Determine the (X, Y) coordinate at the center of the cell enclosing the given text.  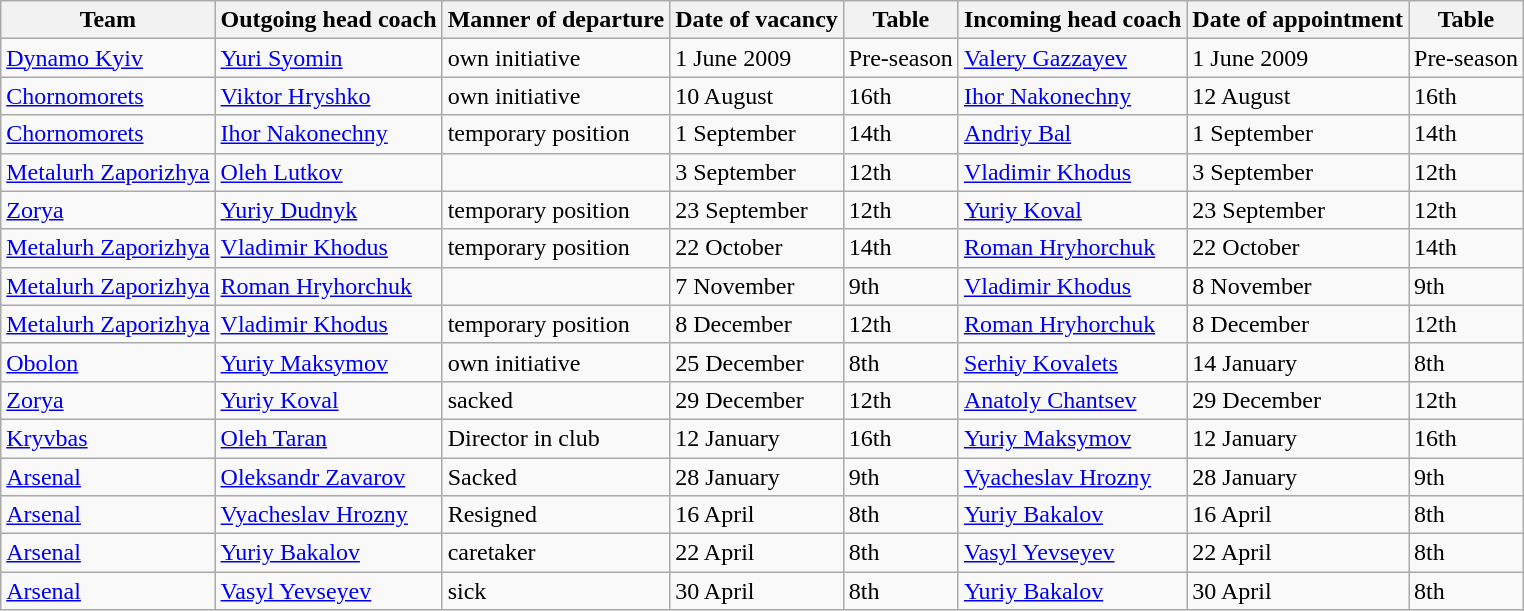
Valery Gazzayev (1072, 58)
Andriy Bal (1072, 134)
Sacked (556, 477)
Serhiy Kovalets (1072, 362)
Date of vacancy (757, 20)
Date of appointment (1298, 20)
Outgoing head coach (328, 20)
Yuriy Dudnyk (328, 210)
Incoming head coach (1072, 20)
Yuri Syomin (328, 58)
Kryvbas (108, 438)
7 November (757, 286)
25 December (757, 362)
caretaker (556, 553)
Manner of departure (556, 20)
sick (556, 591)
Dynamo Kyiv (108, 58)
sacked (556, 400)
10 August (757, 96)
Obolon (108, 362)
Oleksandr Zavarov (328, 477)
14 January (1298, 362)
8 November (1298, 286)
Oleh Taran (328, 438)
Anatoly Chantsev (1072, 400)
Director in club (556, 438)
Resigned (556, 515)
Viktor Hryshko (328, 96)
Oleh Lutkov (328, 172)
12 August (1298, 96)
Team (108, 20)
